Search for the cell housing the specified text and yield its [X, Y] center coordinate. 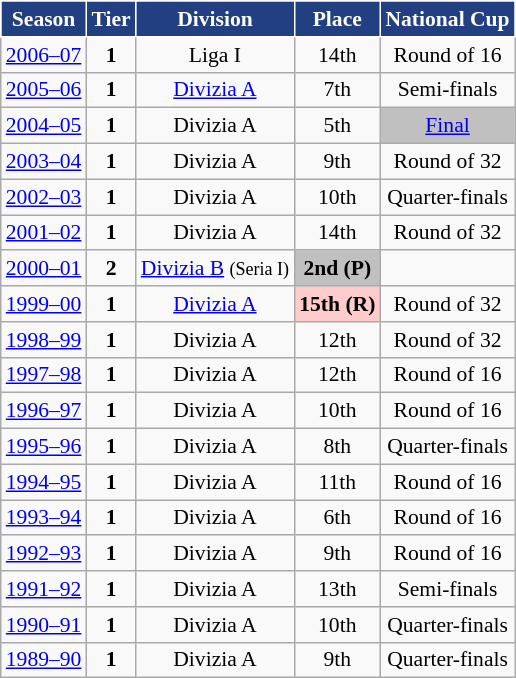
1998–99 [44, 340]
15th (R) [337, 304]
1993–94 [44, 518]
8th [337, 447]
Tier [110, 19]
1990–91 [44, 625]
5th [337, 126]
7th [337, 90]
1994–95 [44, 482]
2004–05 [44, 126]
Final [447, 126]
2003–04 [44, 162]
2002–03 [44, 197]
11th [337, 482]
1996–97 [44, 411]
Division [215, 19]
Season [44, 19]
Divizia B (Seria I) [215, 269]
2001–02 [44, 233]
1991–92 [44, 589]
2000–01 [44, 269]
6th [337, 518]
2nd (P) [337, 269]
1995–96 [44, 447]
Place [337, 19]
1999–00 [44, 304]
2 [110, 269]
1989–90 [44, 660]
2006–07 [44, 55]
Liga I [215, 55]
1997–98 [44, 375]
2005–06 [44, 90]
1992–93 [44, 554]
13th [337, 589]
National Cup [447, 19]
